For the text-containing cell, return its midpoint in (X, Y) coordinate format. 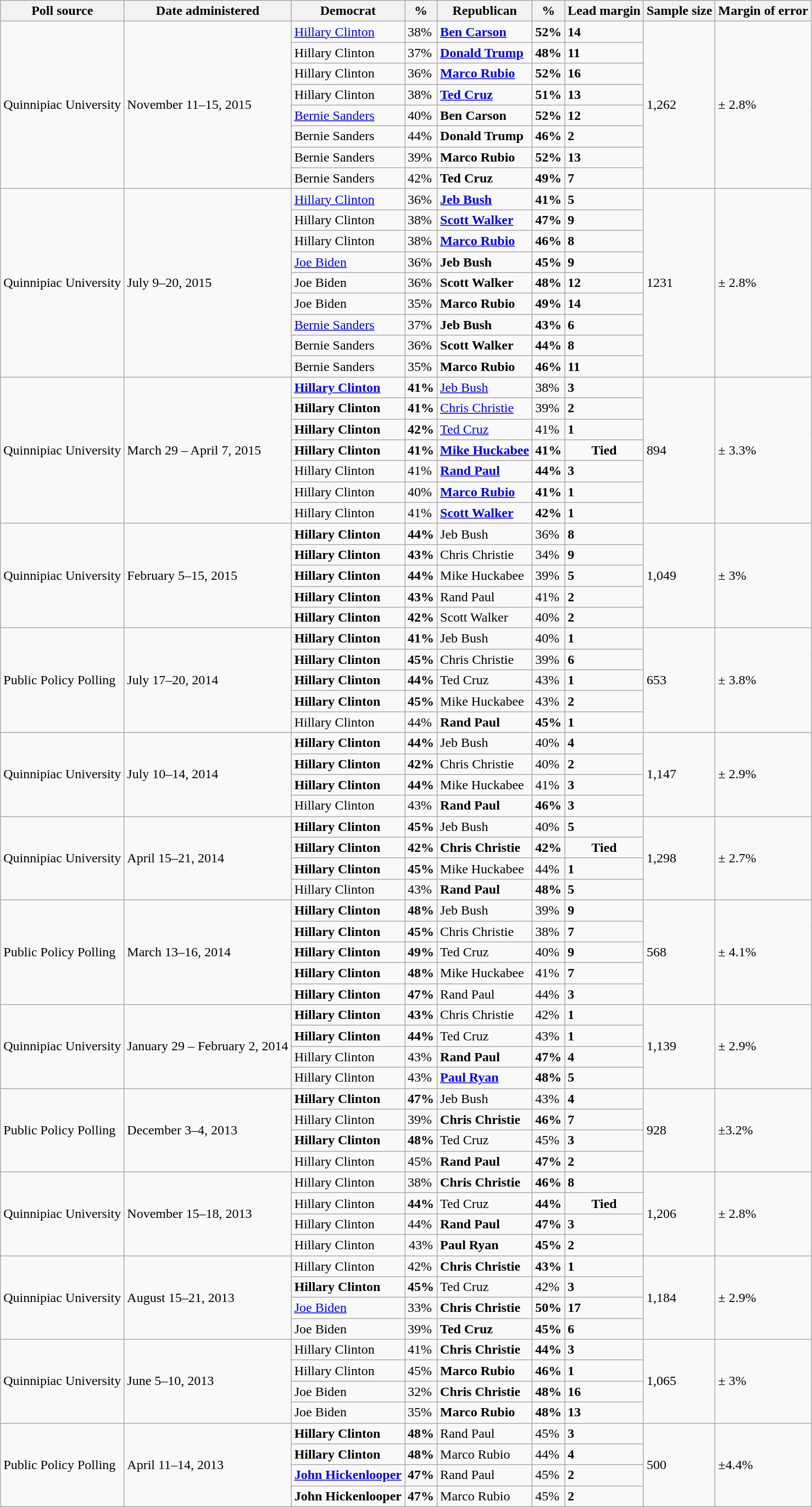
± 4.1% (764, 952)
33% (421, 1308)
1,262 (679, 105)
February 5–15, 2015 (208, 575)
July 17–20, 2014 (208, 680)
34% (548, 555)
1,139 (679, 1046)
April 11–14, 2013 (208, 1465)
April 15–21, 2014 (208, 858)
653 (679, 680)
Republican (485, 11)
50% (548, 1308)
32% (421, 1392)
November 15–18, 2013 (208, 1214)
Date administered (208, 11)
Poll source (63, 11)
December 3–4, 2013 (208, 1130)
June 5–10, 2013 (208, 1381)
568 (679, 952)
March 29 – April 7, 2015 (208, 450)
1231 (679, 282)
500 (679, 1465)
1,147 (679, 774)
July 9–20, 2015 (208, 282)
Democrat (348, 11)
Sample size (679, 11)
1,065 (679, 1381)
Margin of error (764, 11)
51% (548, 95)
±4.4% (764, 1465)
894 (679, 450)
August 15–21, 2013 (208, 1297)
Lead margin (604, 11)
1,184 (679, 1297)
± 3.3% (764, 450)
November 11–15, 2015 (208, 105)
January 29 – February 2, 2014 (208, 1046)
± 2.7% (764, 858)
± 3.8% (764, 680)
1,206 (679, 1214)
17 (604, 1308)
±3.2% (764, 1130)
1,049 (679, 575)
928 (679, 1130)
March 13–16, 2014 (208, 952)
1,298 (679, 858)
July 10–14, 2014 (208, 774)
